Determine the [X, Y] coordinate at the center of the cell enclosing the given text.  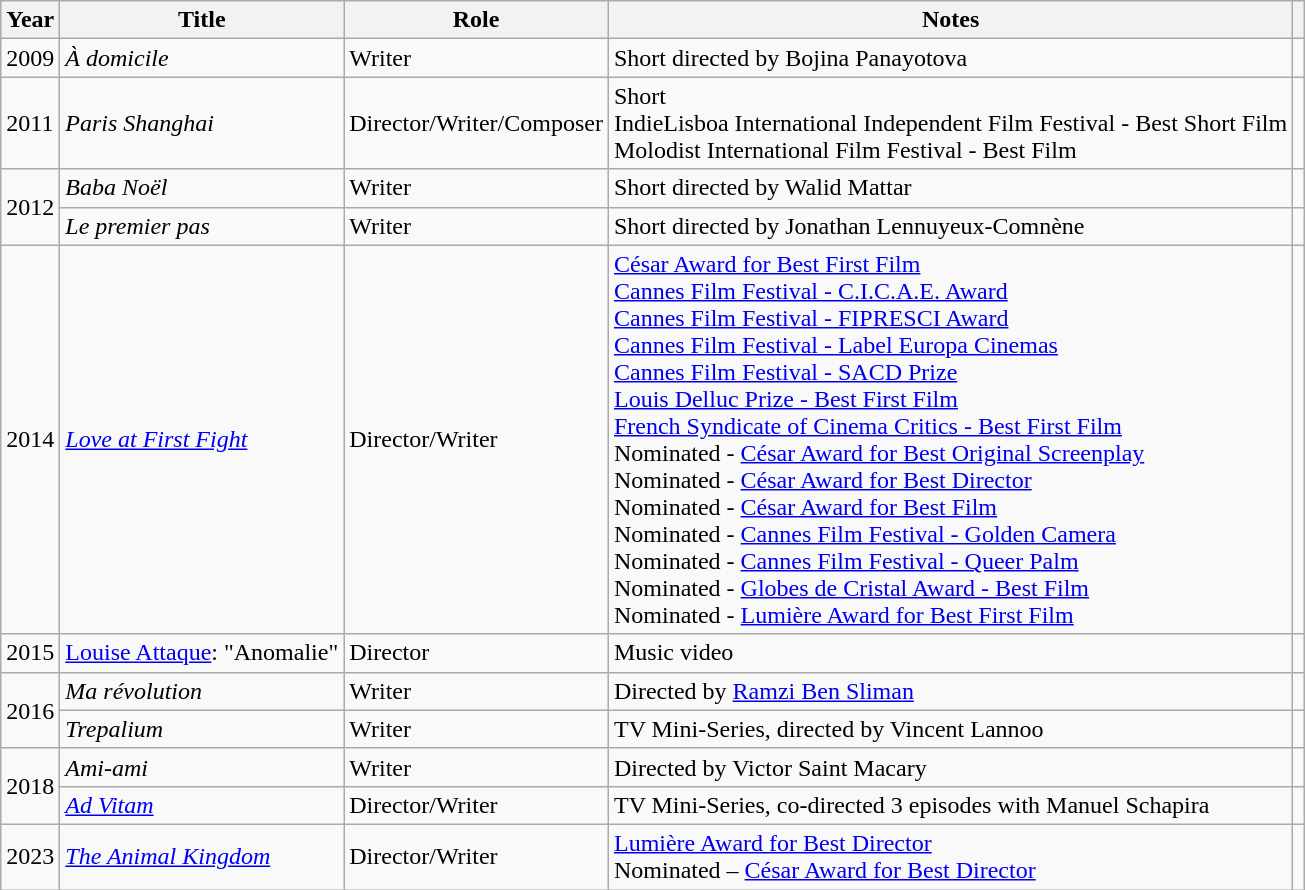
2018 [30, 786]
Lumière Award for Best DirectorNominated – César Award for Best Director [950, 856]
Love at First Fight [202, 440]
Baba Noël [202, 188]
Year [30, 20]
2009 [30, 58]
À domicile [202, 58]
2023 [30, 856]
Ami-ami [202, 767]
TV Mini-Series, co-directed 3 episodes with Manuel Schapira [950, 805]
Short directed by Walid Mattar [950, 188]
Trepalium [202, 729]
Paris Shanghai [202, 123]
Short directed by Bojina Panayotova [950, 58]
2016 [30, 710]
Louise Attaque: "Anomalie" [202, 653]
Title [202, 20]
The Animal Kingdom [202, 856]
Director [476, 653]
2011 [30, 123]
Directed by Ramzi Ben Sliman [950, 691]
2012 [30, 207]
Directed by Victor Saint Macary [950, 767]
Short directed by Jonathan Lennuyeux-Comnène [950, 226]
ShortIndieLisboa International Independent Film Festival - Best Short FilmMolodist International Film Festival - Best Film [950, 123]
Ma révolution [202, 691]
Ad Vitam [202, 805]
Notes [950, 20]
Director/Writer/Composer [476, 123]
2014 [30, 440]
Role [476, 20]
Le premier pas [202, 226]
Music video [950, 653]
TV Mini-Series, directed by Vincent Lannoo [950, 729]
2015 [30, 653]
